Capture the cell that displays the provided text and extract its [x, y] central coordinate. 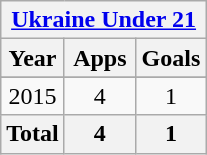
Year [33, 58]
2015 [33, 96]
Total [33, 134]
Apps [100, 58]
Goals [170, 58]
Ukraine Under 21 [104, 20]
